Pinpoint the cell where the given text exists, returning its [X, Y] midpoint coordinate. 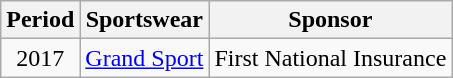
Period [40, 20]
Sponsor [330, 20]
First National Insurance [330, 58]
2017 [40, 58]
Sportswear [144, 20]
Grand Sport [144, 58]
